Identify which cell holds the provided text, then report its (x, y) central coordinate. 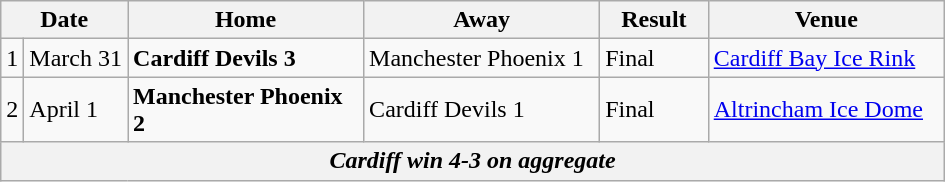
Result (654, 20)
Cardiff Bay Ice Rink (826, 58)
Manchester Phoenix 2 (246, 110)
April 1 (76, 110)
2 (12, 110)
1 (12, 58)
Cardiff Devils 3 (246, 58)
Altrincham Ice Dome (826, 110)
Venue (826, 20)
Home (246, 20)
Cardiff Devils 1 (482, 110)
March 31 (76, 58)
Date (64, 20)
Cardiff win 4-3 on aggregate (473, 161)
Away (482, 20)
Manchester Phoenix 1 (482, 58)
